Capture the cell that displays the provided text and extract its (X, Y) central coordinate. 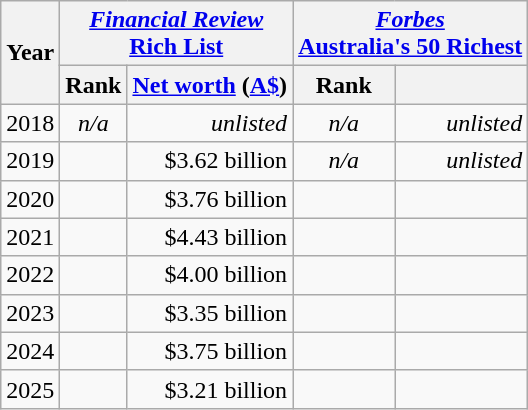
$3.62 billion (210, 161)
$3.21 billion (210, 389)
$3.75 billion (210, 351)
2019 (30, 161)
$4.43 billion (210, 237)
2020 (30, 199)
2022 (30, 275)
Year (30, 52)
2018 (30, 123)
ForbesAustralia's 50 Richest (410, 34)
Financial ReviewRich List (176, 34)
Net worth (A$) (210, 85)
$3.35 billion (210, 313)
2021 (30, 237)
2024 (30, 351)
2023 (30, 313)
2025 (30, 389)
$4.00 billion (210, 275)
$3.76 billion (210, 199)
